Scan for the cell matching the given text and deliver its [x, y] coordinate at center. 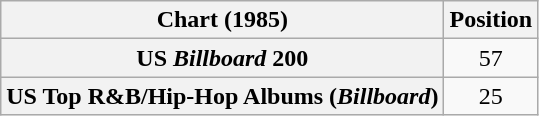
Position [491, 20]
US Top R&B/Hip-Hop Albums (Billboard) [222, 96]
US Billboard 200 [222, 58]
Chart (1985) [222, 20]
57 [491, 58]
25 [491, 96]
